Return [x, y] of the center of cell containing provided text 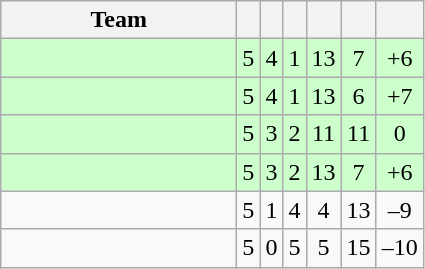
15 [358, 248]
Team [119, 20]
6 [358, 96]
–10 [400, 248]
+7 [400, 96]
–9 [400, 210]
